Identify which cell holds the provided text, then report its (X, Y) central coordinate. 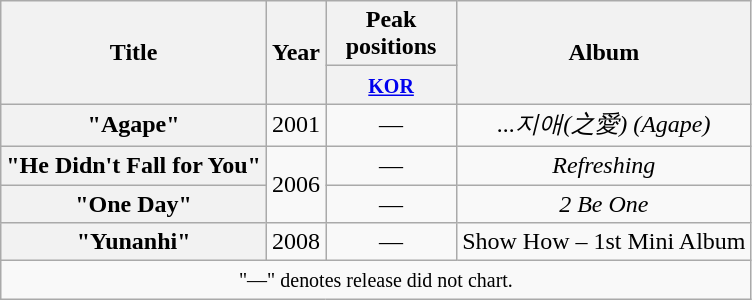
"He Didn't Fall for You" (134, 165)
Show How – 1st Mini Album (604, 242)
KOR (392, 85)
Album (604, 52)
Peak positions (392, 34)
"—" denotes release did not chart. (376, 280)
Title (134, 52)
Refreshing (604, 165)
"Yunanhi" (134, 242)
2001 (296, 126)
2 Be One (604, 203)
2006 (296, 184)
Year (296, 52)
2008 (296, 242)
"One Day" (134, 203)
...지애(之愛) (Agape) (604, 126)
"Agape" (134, 126)
